Return [x, y] of the center of cell containing provided text 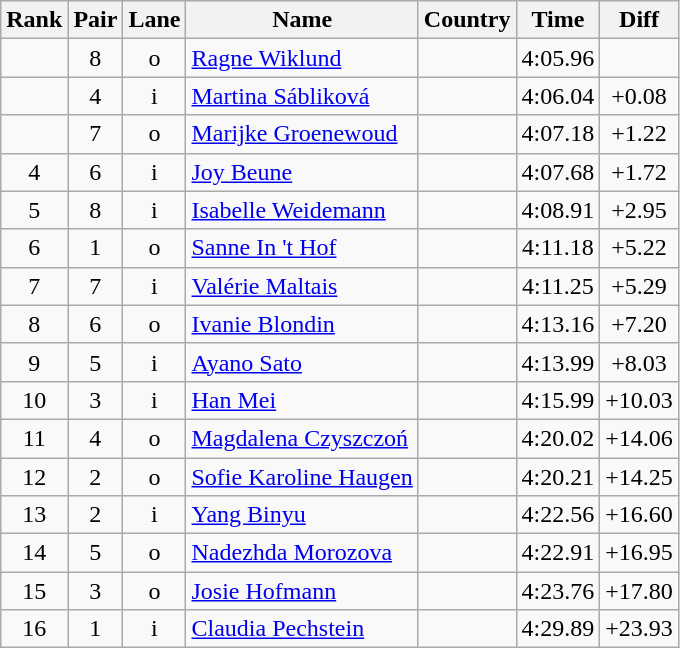
12 [34, 477]
+17.80 [640, 591]
10 [34, 400]
Claudia Pechstein [302, 629]
4:20.21 [558, 477]
+16.60 [640, 515]
Lane [154, 20]
4:23.76 [558, 591]
16 [34, 629]
+14.06 [640, 438]
Time [558, 20]
Pair [96, 20]
4:15.99 [558, 400]
4:29.89 [558, 629]
+5.22 [640, 248]
Yang Binyu [302, 515]
Diff [640, 20]
Ivanie Blondin [302, 324]
4:13.99 [558, 362]
+7.20 [640, 324]
4:13.16 [558, 324]
4:07.18 [558, 134]
4:11.18 [558, 248]
4:07.68 [558, 172]
+0.08 [640, 96]
+1.72 [640, 172]
+16.95 [640, 553]
Ayano Sato [302, 362]
Sofie Karoline Haugen [302, 477]
+14.25 [640, 477]
4:22.91 [558, 553]
11 [34, 438]
Name [302, 20]
4:11.25 [558, 286]
13 [34, 515]
4:06.04 [558, 96]
Country [467, 20]
+5.29 [640, 286]
4:05.96 [558, 58]
4:08.91 [558, 210]
+2.95 [640, 210]
4:20.02 [558, 438]
Nadezhda Morozova [302, 553]
Josie Hofmann [302, 591]
Ragne Wiklund [302, 58]
9 [34, 362]
+8.03 [640, 362]
+1.22 [640, 134]
Magdalena Czyszczoń [302, 438]
Valérie Maltais [302, 286]
Marijke Groenewoud [302, 134]
+23.93 [640, 629]
14 [34, 553]
4:22.56 [558, 515]
+10.03 [640, 400]
Isabelle Weidemann [302, 210]
Sanne In 't Hof [302, 248]
Martina Sábliková [302, 96]
Han Mei [302, 400]
15 [34, 591]
Joy Beune [302, 172]
Rank [34, 20]
